Determine the [X, Y] coordinate at the center of the cell enclosing the given text.  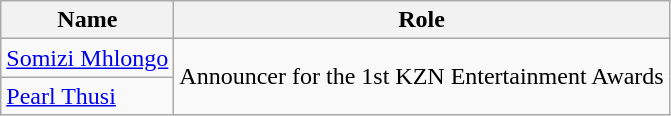
Role [422, 20]
Announcer for the 1st KZN Entertainment Awards [422, 77]
Name [88, 20]
Somizi Mhlongo [88, 58]
Pearl Thusi [88, 96]
